Extract the [X, Y] coordinate from the center of the cell holding the provided text.  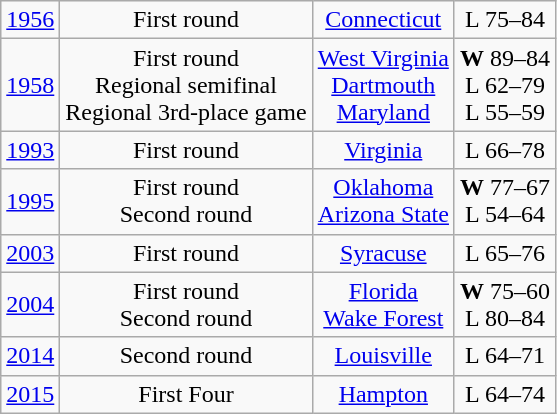
First Four [186, 394]
1995 [30, 202]
Connecticut [383, 20]
Virginia [383, 150]
L 64–71 [504, 356]
L 64–74 [504, 394]
Second round [186, 356]
Syracuse [383, 253]
1993 [30, 150]
L 65–76 [504, 253]
L 75–84 [504, 20]
First roundRegional semifinalRegional 3rd-place game [186, 85]
West VirginiaDartmouthMaryland [383, 85]
2003 [30, 253]
W 75–60L 80–84 [504, 304]
L 66–78 [504, 150]
OklahomaArizona State [383, 202]
2014 [30, 356]
Louisville [383, 356]
1958 [30, 85]
W 89–84L 62–79L 55–59 [504, 85]
2004 [30, 304]
2015 [30, 394]
W 77–67L 54–64 [504, 202]
Hampton [383, 394]
FloridaWake Forest [383, 304]
1956 [30, 20]
